Find where the given text appears and provide that cell's center as [x, y] coordinate. 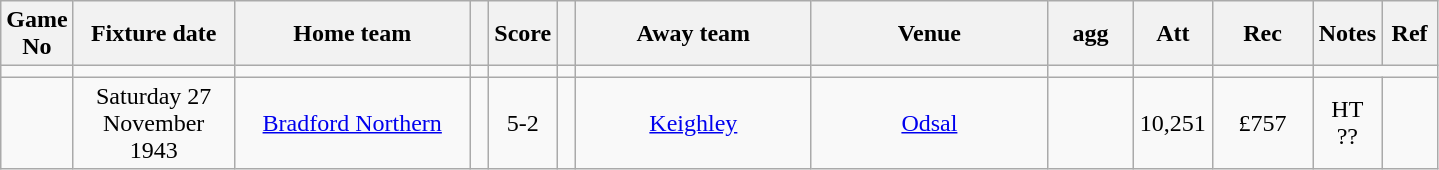
Bradford Northern [352, 123]
Ref [1410, 34]
Rec [1262, 34]
Fixture date [154, 34]
Att [1174, 34]
£757 [1262, 123]
agg [1090, 34]
10,251 [1174, 123]
Venue [929, 34]
Notes [1347, 34]
Game No [37, 34]
Home team [352, 34]
Score [523, 34]
Keighley [693, 123]
Saturday 27 November 1943 [154, 123]
Away team [693, 34]
5-2 [523, 123]
Odsal [929, 123]
HT ?? [1347, 123]
